Identify which cell holds the provided text, then report its [X, Y] central coordinate. 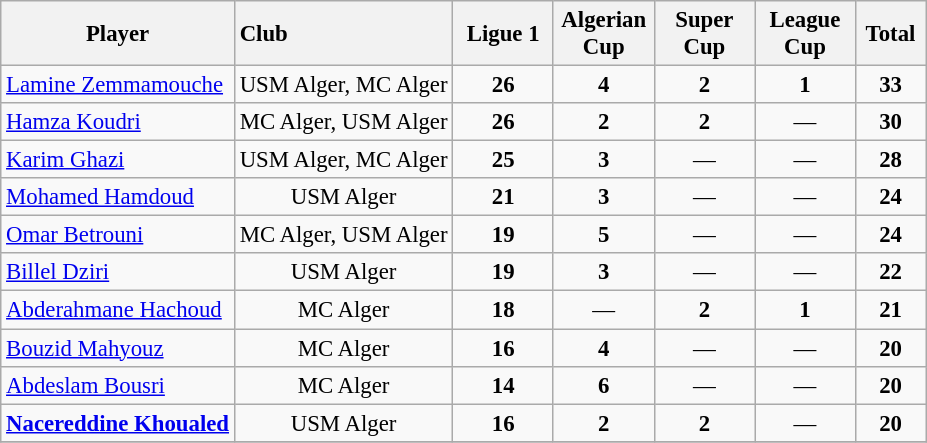
18 [504, 310]
League Cup [806, 34]
33 [890, 85]
Total [890, 34]
Algerian Cup [604, 34]
Abderahmane Hachoud [118, 310]
Billel Dziri [118, 273]
28 [890, 160]
Player [118, 34]
22 [890, 273]
Mohamed Hamdoud [118, 197]
Ligue 1 [504, 34]
Nacereddine Khoualed [118, 423]
Club [344, 34]
Omar Betrouni [118, 235]
30 [890, 122]
Karim Ghazi [118, 160]
14 [504, 385]
Hamza Koudri [118, 122]
25 [504, 160]
5 [604, 235]
Bouzid Mahyouz [118, 348]
Super Cup [704, 34]
Abdeslam Bousri [118, 385]
6 [604, 385]
Lamine Zemmamouche [118, 85]
